Capture the cell that displays the provided text and extract its (X, Y) central coordinate. 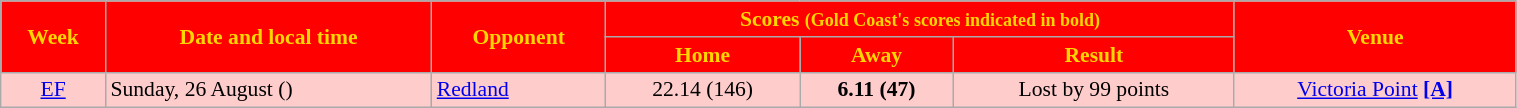
Venue (1375, 36)
Result (1094, 55)
Week (54, 36)
Date and local time (268, 36)
Redland (519, 90)
Lost by 99 points (1094, 90)
Sunday, 26 August () (268, 90)
EF (54, 90)
Victoria Point [A] (1375, 90)
6.11 (47) (877, 90)
22.14 (146) (703, 90)
Opponent (519, 36)
Scores (Gold Coast's scores indicated in bold) (920, 19)
Home (703, 55)
Away (877, 55)
